Determine the [x, y] coordinate at the center of the cell enclosing the given text.  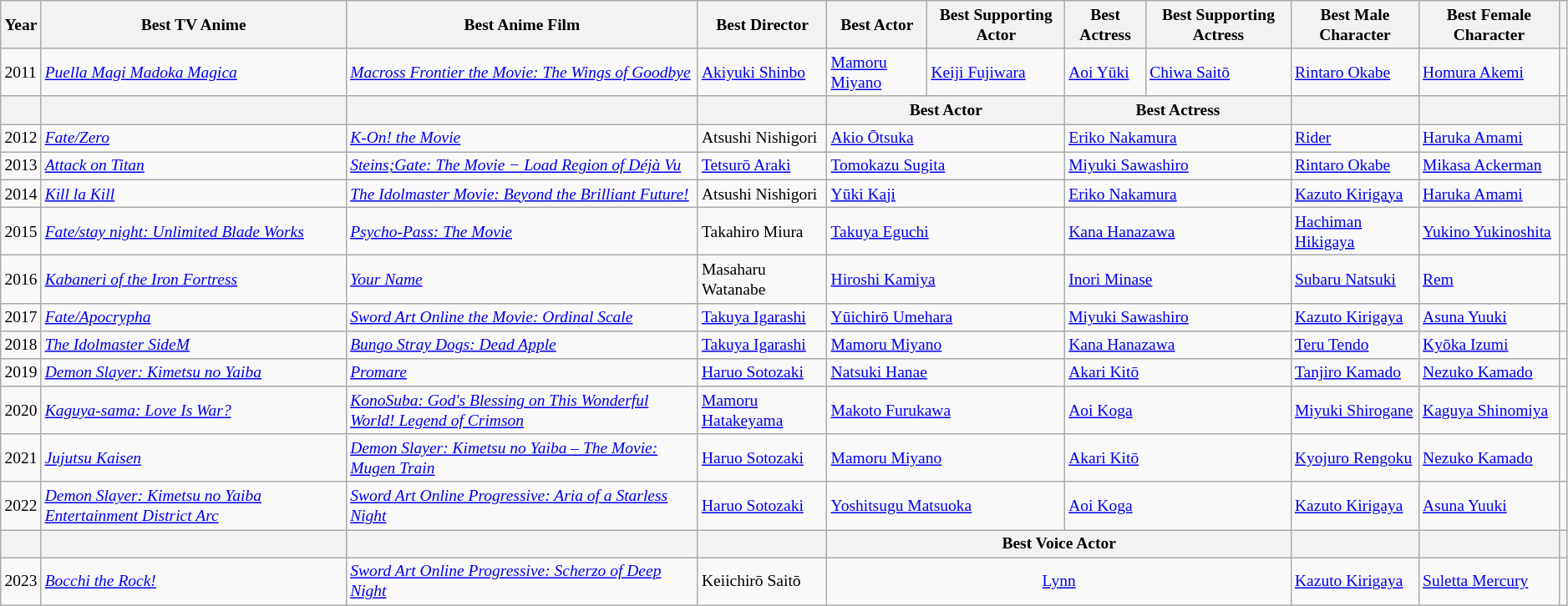
Bungo Stray Dogs: Dead Apple [521, 344]
Yūichirō Umehara [946, 317]
K-On! the Movie [521, 139]
Best Voice Actor [1059, 544]
Sword Art Online Progressive: Aria of a Starless Night [521, 506]
Lynn [1059, 581]
Homura Akemi [1489, 72]
Attack on Titan [194, 165]
Demon Slayer: Kimetsu no Yaiba Entertainment District Arc [194, 506]
Fate/Zero [194, 139]
Psycho-Pass: The Movie [521, 230]
Aoi Yūki [1106, 72]
2014 [21, 194]
Tanjiro Kamado [1355, 372]
Best Male Character [1355, 25]
Keiichirō Saitō [762, 581]
Kabaneri of the Iron Fortress [194, 279]
2022 [21, 506]
2013 [21, 165]
Tomokazu Sugita [946, 165]
2020 [21, 411]
Akio Ōtsuka [946, 139]
Subaru Natsuki [1355, 279]
Sword Art Online Progressive: Scherzo of Deep Night [521, 581]
Akiyuki Shinbo [762, 72]
Hachiman Hikigaya [1355, 230]
Takahiro Miura [762, 230]
Suletta Mercury [1489, 581]
Keiji Fujiwara [996, 72]
Fate/stay night: Unlimited Blade Works [194, 230]
2011 [21, 72]
Kaguya-sama: Love Is War? [194, 411]
Kaguya Shinomiya [1489, 411]
Steins;Gate: The Movie − Load Region of Déjà Vu [521, 165]
Year [21, 25]
Rider [1355, 139]
Best TV Anime [194, 25]
Mikasa Ackerman [1489, 165]
Bocchi the Rock! [194, 581]
Natsuki Hanae [946, 372]
Rem [1489, 279]
The Idolmaster Movie: Beyond the Brilliant Future! [521, 194]
2021 [21, 457]
2017 [21, 317]
Sword Art Online the Movie: Ordinal Scale [521, 317]
Puella Magi Madoka Magica [194, 72]
Hiroshi Kamiya [946, 279]
Macross Frontier the Movie: The Wings of Goodbye [521, 72]
2023 [21, 581]
Chiwa Saitō [1219, 72]
The Idolmaster SideM [194, 344]
Makoto Furukawa [946, 411]
Mamoru Hatakeyama [762, 411]
2019 [21, 372]
2018 [21, 344]
Jujutsu Kaisen [194, 457]
KonoSuba: God's Blessing on This Wonderful World! Legend of Crimson [521, 411]
Kyōka Izumi [1489, 344]
Kyojuro Rengoku [1355, 457]
Takuya Eguchi [946, 230]
Best Anime Film [521, 25]
Fate/Apocrypha [194, 317]
Inori Minase [1178, 279]
Yūki Kaji [946, 194]
Your Name [521, 279]
Promare [521, 372]
2016 [21, 279]
Yukino Yukinoshita [1489, 230]
Best Supporting Actress [1219, 25]
Kill la Kill [194, 194]
Best Director [762, 25]
Miyuki Shirogane [1355, 411]
2015 [21, 230]
Demon Slayer: Kimetsu no Yaiba – The Movie: Mugen Train [521, 457]
Best Supporting Actor [996, 25]
Teru Tendo [1355, 344]
2012 [21, 139]
Masaharu Watanabe [762, 279]
Yoshitsugu Matsuoka [946, 506]
Best Female Character [1489, 25]
Demon Slayer: Kimetsu no Yaiba [194, 372]
Tetsurō Araki [762, 165]
